Locate the cell with the specified text and output its [X, Y] center coordinate. 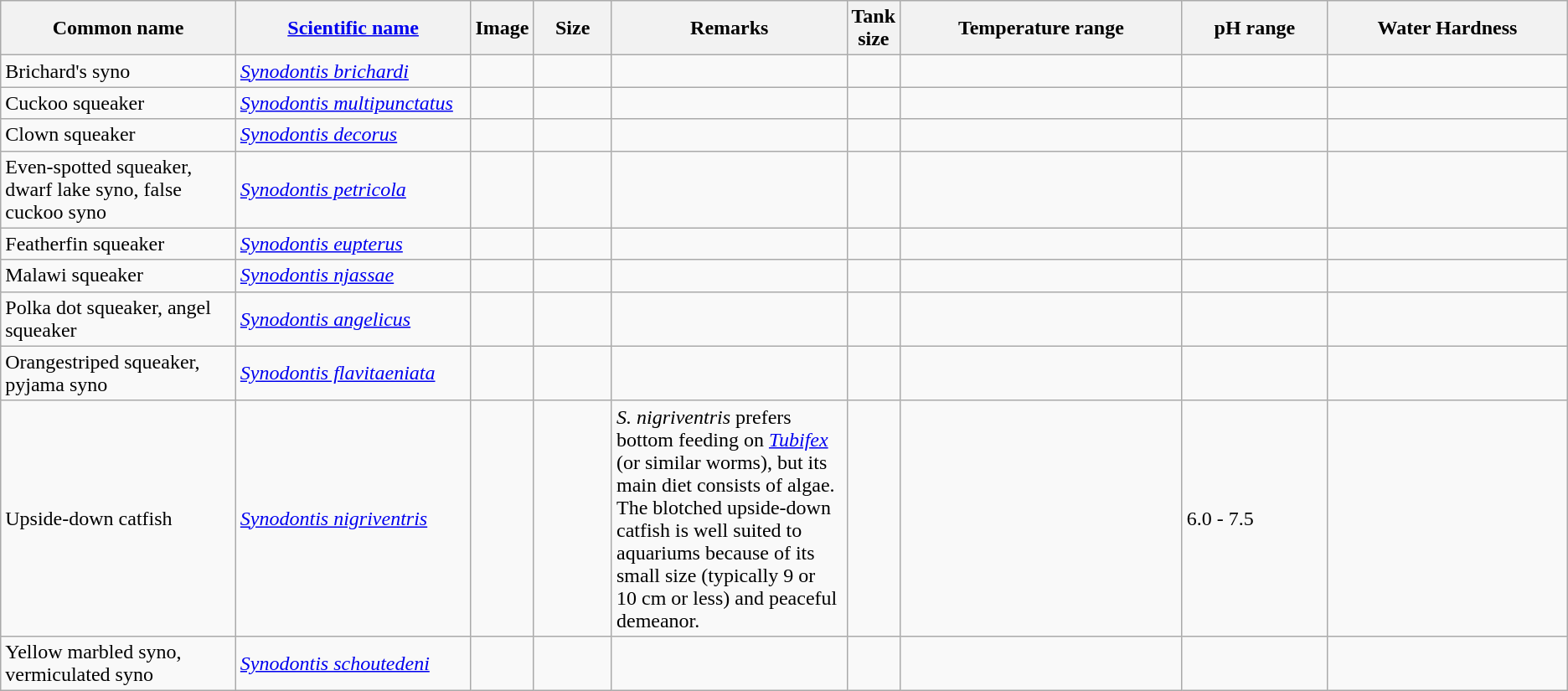
Synodontis eupterus [353, 244]
Remarks [729, 28]
Orangestriped squeaker, pyjama syno [119, 374]
Brichard's syno [119, 71]
Upside-down catfish [119, 518]
Yellow marbled syno, vermiculated syno [119, 663]
Synodontis flavitaeniata [353, 374]
6.0 - 7.5 [1255, 518]
Scientific name [353, 28]
Even-spotted squeaker, dwarf lake syno, false cuckoo syno [119, 189]
Polka dot squeaker, angel squeaker [119, 318]
Cuckoo squeaker [119, 103]
Temperature range [1042, 28]
Featherfin squeaker [119, 244]
Synodontis njassae [353, 276]
Malawi squeaker [119, 276]
Synodontis decorus [353, 135]
pH range [1255, 28]
Common name [119, 28]
Clown squeaker [119, 135]
Synodontis schoutedeni [353, 663]
Water Hardness [1447, 28]
Synodontis angelicus [353, 318]
Image [503, 28]
Synodontis petricola [353, 189]
Synodontis brichardi [353, 71]
Synodontis nigriventris [353, 518]
Size [573, 28]
Tank size [874, 28]
Synodontis multipunctatus [353, 103]
